Provide the (X, Y) coordinate of the cell's center where the given text is located.  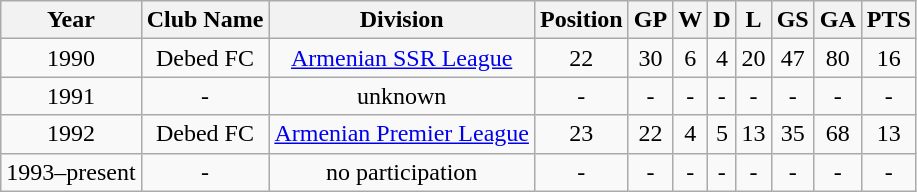
35 (792, 134)
16 (888, 58)
68 (838, 134)
30 (650, 58)
1990 (71, 58)
Armenian SSR League (402, 58)
20 (754, 58)
no participation (402, 172)
Armenian Premier League (402, 134)
L (754, 20)
GS (792, 20)
6 (690, 58)
5 (722, 134)
Club Name (205, 20)
D (722, 20)
1992 (71, 134)
GP (650, 20)
PTS (888, 20)
Year (71, 20)
W (690, 20)
Division (402, 20)
80 (838, 58)
GA (838, 20)
1991 (71, 96)
unknown (402, 96)
23 (581, 134)
Position (581, 20)
47 (792, 58)
1993–present (71, 172)
